Output the (x, y) coordinate of the center of the cell containing the given text.  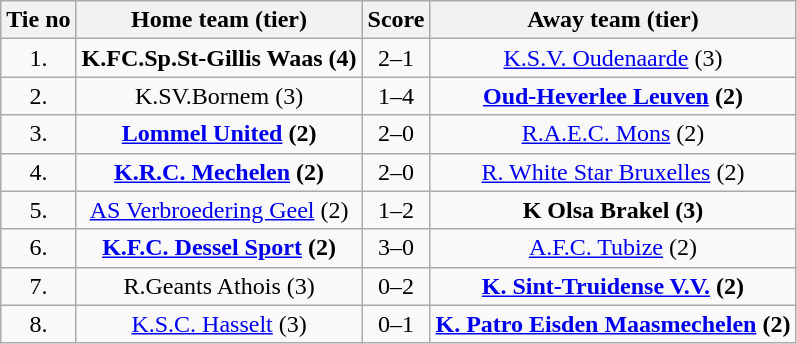
Home team (tier) (219, 20)
3–0 (396, 248)
0–1 (396, 324)
R.A.E.C. Mons (2) (613, 134)
K.S.V. Oudenaarde (3) (613, 58)
6. (38, 248)
1–2 (396, 210)
3. (38, 134)
2–1 (396, 58)
R. White Star Bruxelles (2) (613, 172)
4. (38, 172)
K Olsa Brakel (3) (613, 210)
K. Sint-Truidense V.V. (2) (613, 286)
R.Geants Athois (3) (219, 286)
Score (396, 20)
Tie no (38, 20)
5. (38, 210)
K.F.C. Dessel Sport (2) (219, 248)
Lommel United (2) (219, 134)
1. (38, 58)
K. Patro Eisden Maasmechelen (2) (613, 324)
1–4 (396, 96)
K.S.C. Hasselt (3) (219, 324)
K.SV.Bornem (3) (219, 96)
0–2 (396, 286)
8. (38, 324)
K.R.C. Mechelen (2) (219, 172)
K.FC.Sp.St-Gillis Waas (4) (219, 58)
Oud-Heverlee Leuven (2) (613, 96)
A.F.C. Tubize (2) (613, 248)
2. (38, 96)
AS Verbroedering Geel (2) (219, 210)
Away team (tier) (613, 20)
7. (38, 286)
